Output the (x, y) coordinate of the center of the cell containing the given text.  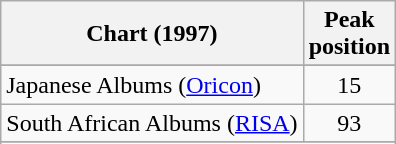
South African Albums (RISA) (152, 123)
Peakposition (349, 34)
Japanese Albums (Oricon) (152, 85)
93 (349, 123)
Chart (1997) (152, 34)
15 (349, 85)
